Search for the cell housing the specified text and yield its [X, Y] center coordinate. 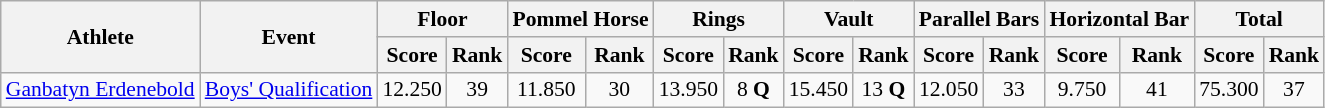
Vault [849, 19]
15.450 [818, 90]
Pommel Horse [580, 19]
Ganbatyn Erdenebold [100, 90]
39 [478, 90]
Athlete [100, 36]
Event [289, 36]
Total [1259, 19]
Floor [442, 19]
12.050 [949, 90]
8 Q [754, 90]
33 [1014, 90]
41 [1157, 90]
12.250 [412, 90]
Boys' Qualification [289, 90]
9.750 [1082, 90]
Horizontal Bar [1119, 19]
75.300 [1228, 90]
13.950 [688, 90]
37 [1294, 90]
Rings [719, 19]
30 [620, 90]
13 Q [884, 90]
Parallel Bars [980, 19]
11.850 [546, 90]
